Find where the given text appears and provide that cell's center as [X, Y] coordinate. 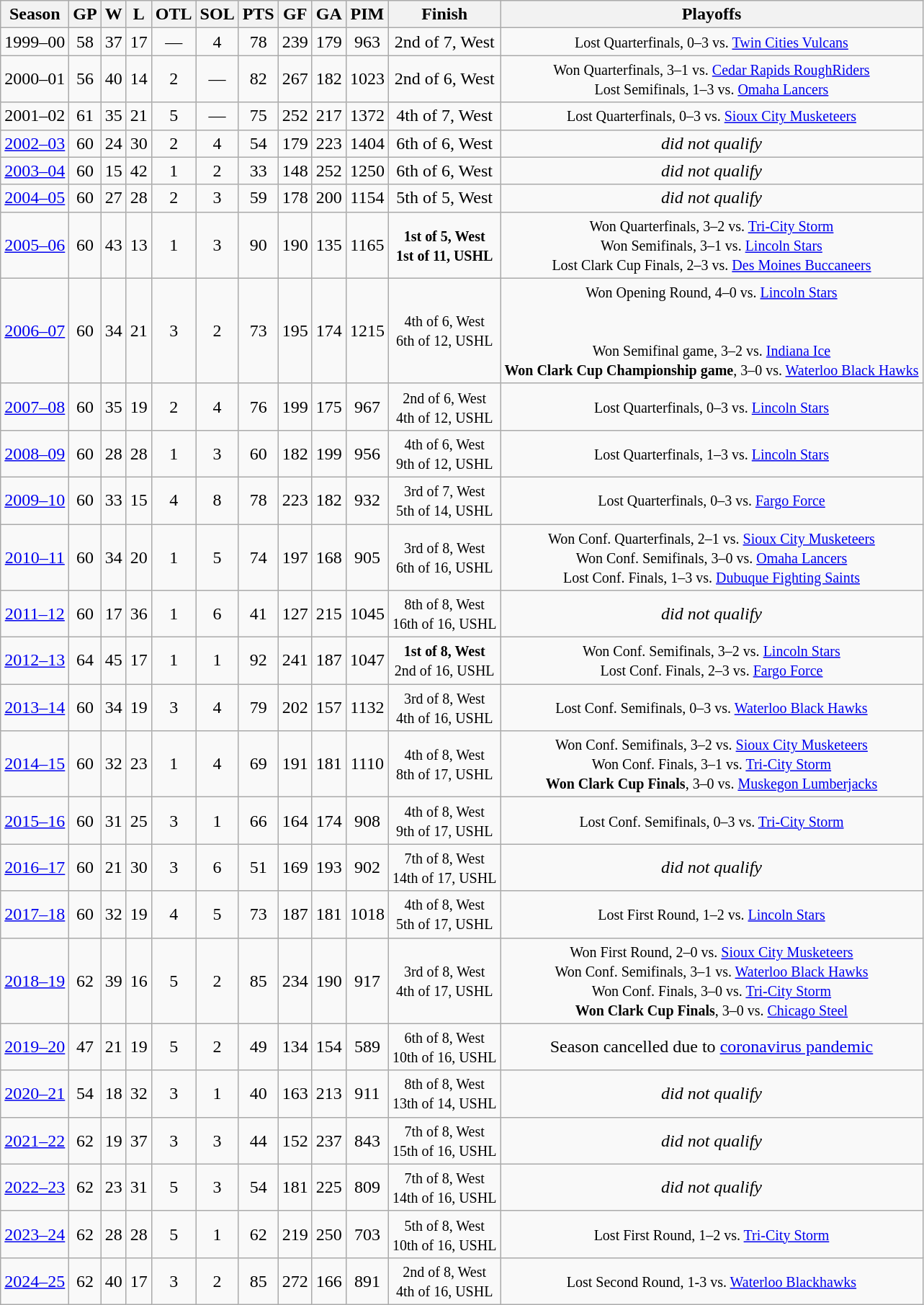
911 [367, 1093]
213 [328, 1093]
2023–24 [35, 1234]
25 [138, 821]
6th of 8, West10th of 16, USHL [444, 1047]
1999–00 [35, 42]
917 [367, 981]
2nd of 7, West [444, 42]
69 [258, 764]
1047 [367, 661]
175 [328, 406]
PTS [258, 14]
Won Quarterfinals, 3–1 vs. Cedar Rapids RoughRidersLost Semifinals, 1–3 vs. Omaha Lancers [712, 79]
2002–03 [35, 143]
2015–16 [35, 821]
2nd of 8, West4th of 16, USHL [444, 1281]
169 [295, 867]
Lost First Round, 1–2 vs. Tri-City Storm [712, 1234]
2011–12 [35, 614]
1110 [367, 764]
24 [114, 143]
Won Conf. Semifinals, 3–2 vs. Sioux City MusketeersWon Conf. Finals, 3–1 vs. Tri-City StormWon Clark Cup Finals, 3–0 vs. Muskegon Lumberjacks [712, 764]
2022–23 [35, 1187]
41 [258, 614]
Lost Quarterfinals, 0–3 vs. Fargo Force [712, 500]
Won Conf. Semifinals, 3–2 vs. Lincoln StarsLost Conf. Finals, 2–3 vs. Fargo Force [712, 661]
2009–10 [35, 500]
Lost Quarterfinals, 0–3 vs. Twin Cities Vulcans [712, 42]
2024–25 [35, 1281]
Season [35, 14]
7th of 8, West15th of 16, USHL [444, 1141]
3rd of 8, West4th of 16, USHL [444, 707]
Lost Conf. Semifinals, 0–3 vs. Tri-City Storm [712, 821]
1045 [367, 614]
200 [328, 198]
908 [367, 821]
3rd of 8, West6th of 16, USHL [444, 557]
239 [295, 42]
90 [258, 245]
197 [295, 557]
891 [367, 1281]
Lost Quarterfinals, 0–3 vs. Sioux City Musketeers [712, 116]
215 [328, 614]
GA [328, 14]
1165 [367, 245]
39 [114, 981]
56 [85, 79]
225 [328, 1187]
42 [138, 171]
2nd of 6, West4th of 12, USHL [444, 406]
2017–18 [35, 915]
44 [258, 1141]
2004–05 [35, 198]
902 [367, 867]
237 [328, 1141]
43 [114, 245]
272 [295, 1281]
905 [367, 557]
191 [295, 764]
2007–08 [35, 406]
74 [258, 557]
Won Opening Round, 4–0 vs. Lincoln StarsWon Semifinal game, 3–2 vs. Indiana IceWon Clark Cup Championship game, 3–0 vs. Waterloo Black Hawks [712, 331]
809 [367, 1187]
2nd of 6, West [444, 79]
GP [85, 14]
16 [138, 981]
47 [85, 1047]
14 [138, 79]
Won Quarterfinals, 3–2 vs. Tri-City StormWon Semifinals, 3–1 vs. Lincoln StarsLost Clark Cup Finals, 2–3 vs. Des Moines Buccaneers [712, 245]
1st of 8, West2nd of 16, USHL [444, 661]
1215 [367, 331]
219 [295, 1234]
168 [328, 557]
13 [138, 245]
75 [258, 116]
2016–17 [35, 867]
157 [328, 707]
267 [295, 79]
36 [138, 614]
2005–06 [35, 245]
66 [258, 821]
217 [328, 116]
967 [367, 406]
61 [85, 116]
GF [295, 14]
2019–20 [35, 1047]
Season cancelled due to coronavirus pandemic [712, 1047]
195 [295, 331]
1372 [367, 116]
2008–09 [35, 454]
1132 [367, 707]
4th of 6, West6th of 12, USHL [444, 331]
193 [328, 867]
2021–22 [35, 1141]
L [138, 14]
2014–15 [35, 764]
27 [114, 198]
1023 [367, 79]
51 [258, 867]
135 [328, 245]
82 [258, 79]
1404 [367, 143]
4th of 7, West [444, 116]
4th of 8, West5th of 17, USHL [444, 915]
79 [258, 707]
843 [367, 1141]
Lost Quarterfinals, 0–3 vs. Lincoln Stars [712, 406]
2012–13 [35, 661]
5th of 5, West [444, 198]
234 [295, 981]
8 [217, 500]
241 [295, 661]
3rd of 7, West5th of 14, USHL [444, 500]
127 [295, 614]
4th of 6, West9th of 12, USHL [444, 454]
148 [295, 171]
134 [295, 1047]
59 [258, 198]
8th of 8, West16th of 16, USHL [444, 614]
4th of 8, West8th of 17, USHL [444, 764]
PIM [367, 14]
7th of 8, West14th of 17, USHL [444, 867]
45 [114, 661]
154 [328, 1047]
2006–07 [35, 331]
Lost First Round, 1–2 vs. Lincoln Stars [712, 915]
Finish [444, 14]
5th of 8, West10th of 16, USHL [444, 1234]
1154 [367, 198]
932 [367, 500]
1018 [367, 915]
2010–11 [35, 557]
92 [258, 661]
178 [295, 198]
703 [367, 1234]
OTL [174, 14]
2018–19 [35, 981]
589 [367, 1047]
76 [258, 406]
Won Conf. Quarterfinals, 2–1 vs. Sioux City MusketeersWon Conf. Semifinals, 3–0 vs. Omaha LancersLost Conf. Finals, 1–3 vs. Dubuque Fighting Saints [712, 557]
963 [367, 42]
64 [85, 661]
164 [295, 821]
8th of 8, West13th of 14, USHL [444, 1093]
2000–01 [35, 79]
202 [295, 707]
166 [328, 1281]
SOL [217, 14]
18 [114, 1093]
152 [295, 1141]
1250 [367, 171]
2001–02 [35, 116]
Lost Second Round, 1-3 vs. Waterloo Blackhawks [712, 1281]
Lost Conf. Semifinals, 0–3 vs. Waterloo Black Hawks [712, 707]
250 [328, 1234]
49 [258, 1047]
58 [85, 42]
2003–04 [35, 171]
4th of 8, West9th of 17, USHL [444, 821]
3rd of 8, West4th of 17, USHL [444, 981]
Playoffs [712, 14]
Lost Quarterfinals, 1–3 vs. Lincoln Stars [712, 454]
2020–21 [35, 1093]
163 [295, 1093]
W [114, 14]
1st of 5, West1st of 11, USHL [444, 245]
2013–14 [35, 707]
7th of 8, West14th of 16, USHL [444, 1187]
956 [367, 454]
20 [138, 557]
